Identify which cell holds the provided text, then report its (X, Y) central coordinate. 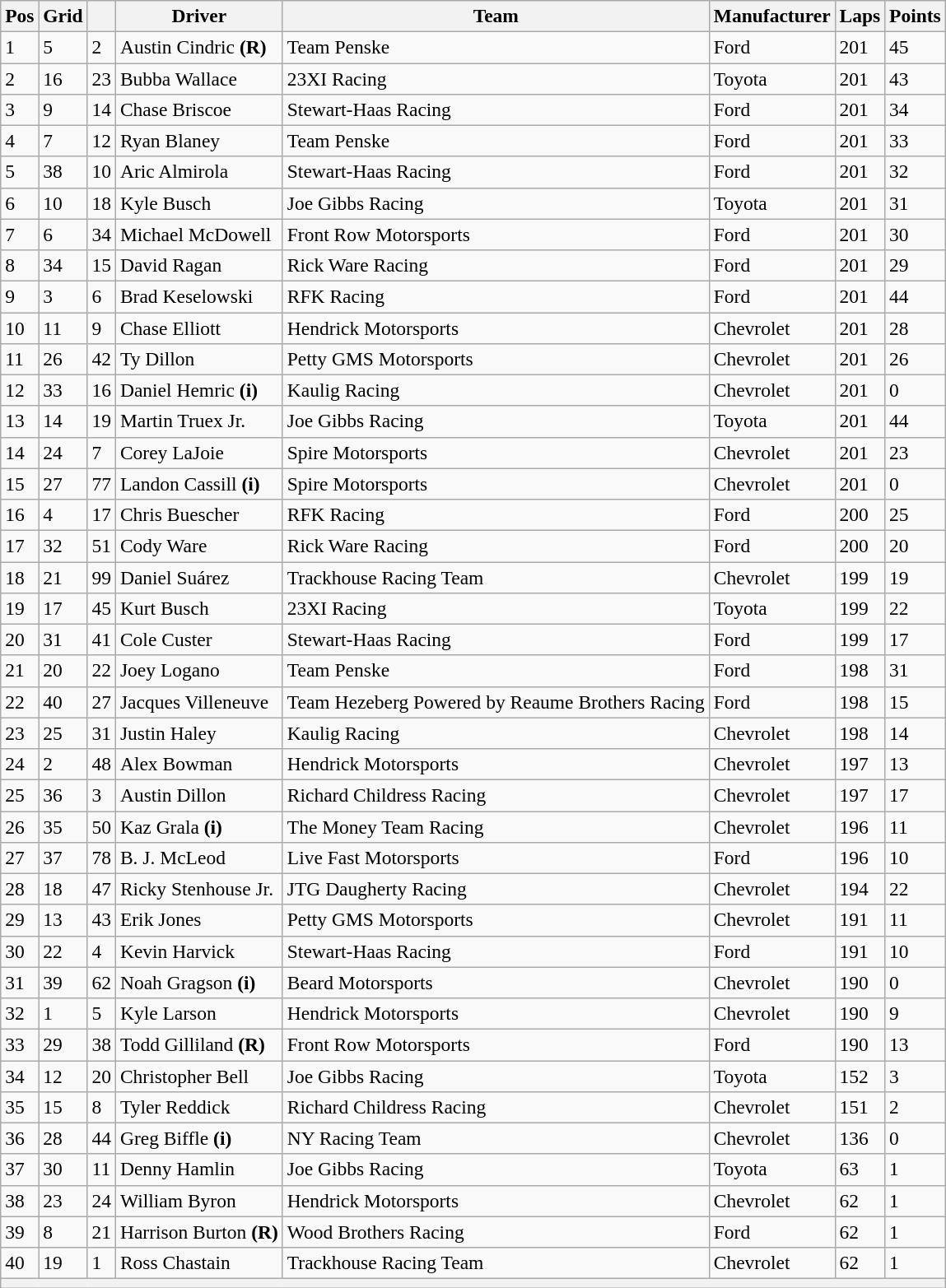
Todd Gilliland (R) (199, 1044)
Cole Custer (199, 639)
50 (101, 826)
78 (101, 858)
Michael McDowell (199, 235)
Martin Truex Jr. (199, 421)
Laps (860, 16)
Harrison Burton (R) (199, 1232)
48 (101, 764)
Kevin Harvick (199, 951)
Bubba Wallace (199, 78)
Denny Hamlin (199, 1169)
Driver (199, 16)
Ryan Blaney (199, 141)
Wood Brothers Racing (496, 1232)
99 (101, 577)
Greg Biffle (i) (199, 1138)
Daniel Hemric (i) (199, 390)
Ricky Stenhouse Jr. (199, 889)
Ross Chastain (199, 1262)
Live Fast Motorsports (496, 858)
47 (101, 889)
William Byron (199, 1201)
Alex Bowman (199, 764)
51 (101, 546)
Cody Ware (199, 546)
Corey LaJoie (199, 453)
Beard Motorsports (496, 983)
NY Racing Team (496, 1138)
Chase Briscoe (199, 109)
42 (101, 359)
41 (101, 639)
Noah Gragson (i) (199, 983)
Kurt Busch (199, 608)
Daniel Suárez (199, 577)
Tyler Reddick (199, 1107)
Christopher Bell (199, 1076)
151 (860, 1107)
Kaz Grala (i) (199, 826)
Jacques Villeneuve (199, 702)
The Money Team Racing (496, 826)
Manufacturer (772, 16)
152 (860, 1076)
Landon Cassill (i) (199, 484)
Team (496, 16)
Aric Almirola (199, 172)
Pos (20, 16)
Grid (63, 16)
Justin Haley (199, 733)
Kyle Busch (199, 203)
Joey Logano (199, 671)
Chase Elliott (199, 328)
B. J. McLeod (199, 858)
63 (860, 1169)
Erik Jones (199, 920)
136 (860, 1138)
Team Hezeberg Powered by Reaume Brothers Racing (496, 702)
Austin Dillon (199, 795)
JTG Daugherty Racing (496, 889)
Points (916, 16)
David Ragan (199, 265)
Brad Keselowski (199, 296)
Austin Cindric (R) (199, 47)
Chris Buescher (199, 514)
Kyle Larson (199, 1013)
77 (101, 484)
194 (860, 889)
Ty Dillon (199, 359)
